Pinpoint the cell where the given text exists, returning its [x, y] midpoint coordinate. 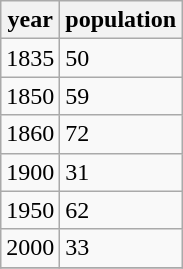
1900 [30, 172]
50 [121, 58]
62 [121, 210]
1835 [30, 58]
2000 [30, 248]
1950 [30, 210]
1850 [30, 96]
1860 [30, 134]
population [121, 20]
59 [121, 96]
33 [121, 248]
year [30, 20]
72 [121, 134]
31 [121, 172]
